Return (X, Y) of the center of cell containing provided text 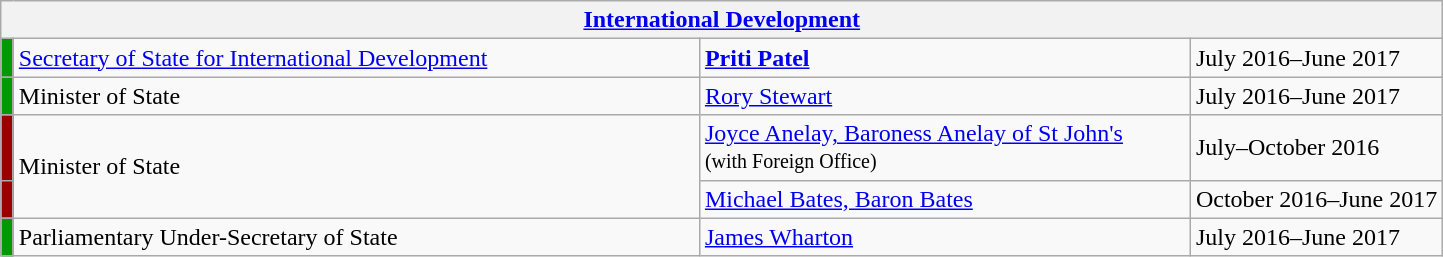
July–October 2016 (1316, 148)
Parliamentary Under-Secretary of State (356, 237)
Priti Patel (944, 58)
Rory Stewart (944, 96)
October 2016–June 2017 (1316, 199)
Michael Bates, Baron Bates (944, 199)
International Development (722, 20)
Secretary of State for International Development (356, 58)
James Wharton (944, 237)
Joyce Anelay, Baroness Anelay of St John's(with Foreign Office) (944, 148)
